Search for the cell housing the specified text and yield its [X, Y] center coordinate. 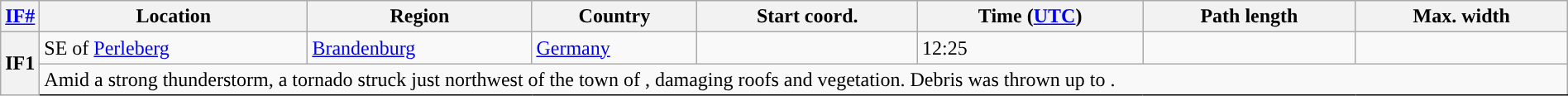
Start coord. [807, 17]
Brandenburg [420, 48]
IF1 [20, 64]
Amid a strong thunderstorm, a tornado struck just northwest of the town of , damaging roofs and vegetation. Debris was thrown up to . [804, 79]
Path length [1249, 17]
12:25 [1030, 48]
SE of Perleberg [174, 48]
IF# [20, 17]
Germany [614, 48]
Time (UTC) [1030, 17]
Region [420, 17]
Location [174, 17]
Max. width [1461, 17]
Country [614, 17]
